Output the [x, y] coordinate of the center of the cell containing the given text.  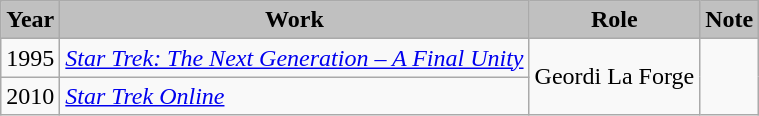
Role [614, 20]
1995 [30, 58]
Note [730, 20]
Work [294, 20]
Star Trek: The Next Generation – A Final Unity [294, 58]
Year [30, 20]
2010 [30, 96]
Geordi La Forge [614, 77]
Star Trek Online [294, 96]
